Determine the [X, Y] coordinate at the center of the cell enclosing the given text.  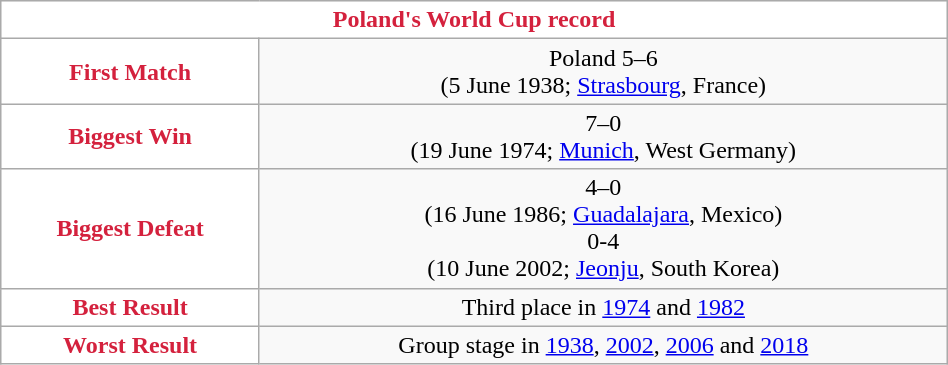
Third place in 1974 and 1982 [603, 307]
Worst Result [130, 345]
First Match [130, 72]
4–0 (16 June 1986; Guadalajara, Mexico) 0-4 (10 June 2002; Jeonju, South Korea) [603, 228]
Biggest Defeat [130, 228]
Biggest Win [130, 136]
Group stage in 1938, 2002, 2006 and 2018 [603, 345]
Best Result [130, 307]
Poland's World Cup record [474, 20]
Poland 5–6 (5 June 1938; Strasbourg, France) [603, 72]
7–0 (19 June 1974; Munich, West Germany) [603, 136]
